Provide the (X, Y) coordinate of the cell's center where the given text is located.  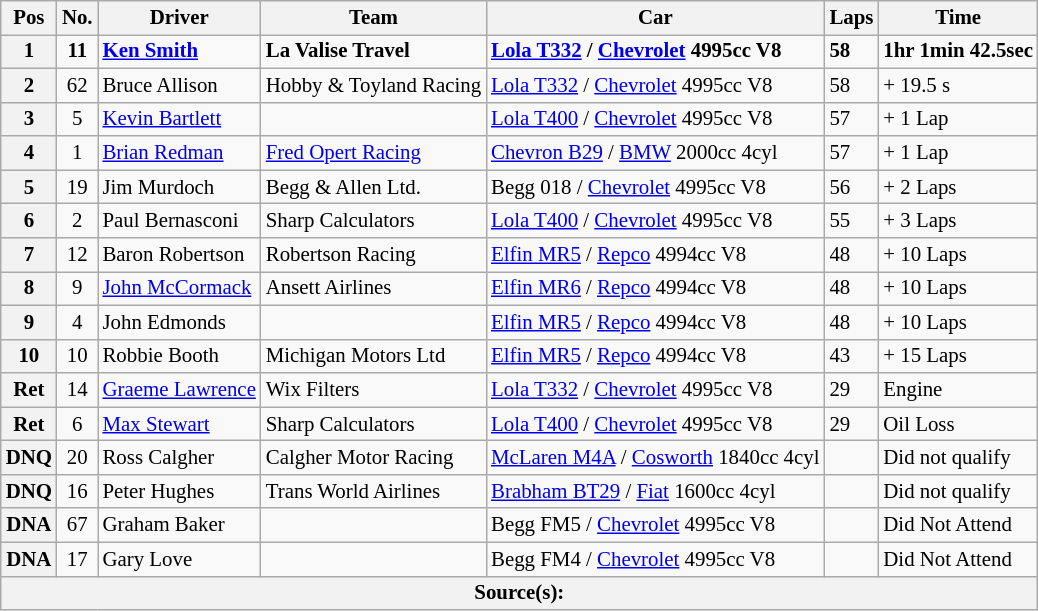
Graham Baker (180, 525)
No. (78, 18)
Fred Opert Racing (374, 153)
Time (958, 18)
Ansett Airlines (374, 288)
Begg FM4 / Chevrolet 4995cc V8 (655, 559)
Gary Love (180, 559)
3 (29, 119)
Peter Hughes (180, 491)
43 (851, 356)
+ 3 Laps (958, 221)
55 (851, 221)
Oil Loss (958, 424)
17 (78, 559)
1hr 1min 42.5sec (958, 51)
19 (78, 187)
Elfin MR6 / Repco 4994cc V8 (655, 288)
La Valise Travel (374, 51)
Max Stewart (180, 424)
Car (655, 18)
Source(s): (520, 593)
Jim Murdoch (180, 187)
14 (78, 390)
11 (78, 51)
62 (78, 85)
John Edmonds (180, 322)
Brian Redman (180, 153)
McLaren M4A / Cosworth 1840cc 4cyl (655, 458)
Robbie Booth (180, 356)
Hobby & Toyland Racing (374, 85)
8 (29, 288)
7 (29, 255)
20 (78, 458)
Laps (851, 18)
Engine (958, 390)
16 (78, 491)
+ 2 Laps (958, 187)
+ 15 Laps (958, 356)
Robertson Racing (374, 255)
Team (374, 18)
Pos (29, 18)
+ 19.5 s (958, 85)
Wix Filters (374, 390)
Driver (180, 18)
Baron Robertson (180, 255)
Ken Smith (180, 51)
Bruce Allison (180, 85)
Ross Calgher (180, 458)
Paul Bernasconi (180, 221)
Begg 018 / Chevrolet 4995cc V8 (655, 187)
56 (851, 187)
Trans World Airlines (374, 491)
Chevron B29 / BMW 2000cc 4cyl (655, 153)
Kevin Bartlett (180, 119)
Brabham BT29 / Fiat 1600cc 4cyl (655, 491)
67 (78, 525)
Calgher Motor Racing (374, 458)
12 (78, 255)
Michigan Motors Ltd (374, 356)
Begg & Allen Ltd. (374, 187)
Graeme Lawrence (180, 390)
Begg FM5 / Chevrolet 4995cc V8 (655, 525)
John McCormack (180, 288)
